Provide the (x, y) coordinate of the cell's center where the given text is located.  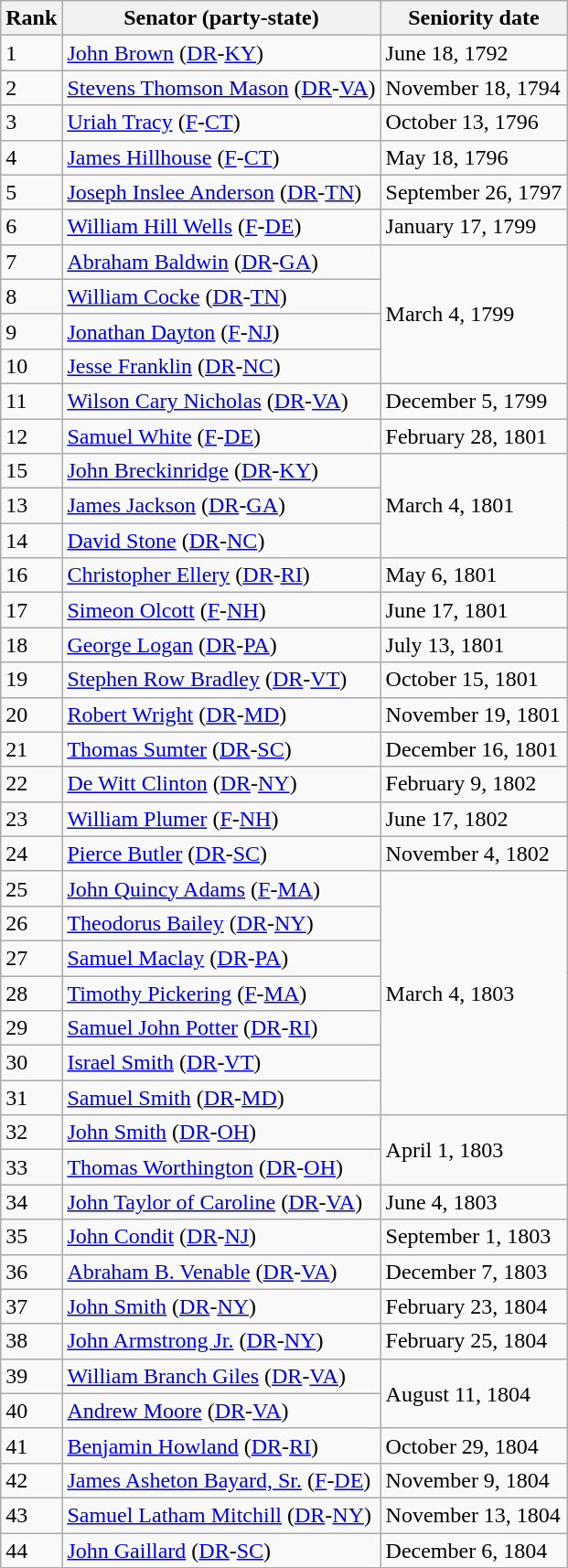
10 (31, 366)
John Smith (DR-NY) (221, 1306)
30 (31, 1063)
16 (31, 575)
June 17, 1802 (474, 819)
June 17, 1801 (474, 610)
November 19, 1801 (474, 714)
William Hill Wells (F-DE) (221, 227)
42 (31, 1480)
October 13, 1796 (474, 123)
June 4, 1803 (474, 1202)
Timothy Pickering (F-MA) (221, 993)
William Plumer (F-NH) (221, 819)
April 1, 1803 (474, 1150)
October 29, 1804 (474, 1445)
14 (31, 541)
28 (31, 993)
26 (31, 923)
John Smith (DR-OH) (221, 1133)
24 (31, 854)
John Armstrong Jr. (DR-NY) (221, 1341)
1 (31, 53)
Andrew Moore (DR-VA) (221, 1411)
21 (31, 749)
23 (31, 819)
John Taylor of Caroline (DR-VA) (221, 1202)
4 (31, 157)
15 (31, 471)
32 (31, 1133)
38 (31, 1341)
November 9, 1804 (474, 1480)
Christopher Ellery (DR-RI) (221, 575)
August 11, 1804 (474, 1393)
May 6, 1801 (474, 575)
September 1, 1803 (474, 1237)
Stephen Row Bradley (DR-VT) (221, 680)
3 (31, 123)
Israel Smith (DR-VT) (221, 1063)
Pierce Butler (DR-SC) (221, 854)
William Branch Giles (DR-VA) (221, 1376)
February 23, 1804 (474, 1306)
Jonathan Dayton (F-NJ) (221, 331)
34 (31, 1202)
19 (31, 680)
Samuel Maclay (DR-PA) (221, 958)
Theodorus Bailey (DR-NY) (221, 923)
John Breckinridge (DR-KY) (221, 471)
John Condit (DR-NJ) (221, 1237)
9 (31, 331)
29 (31, 1028)
James Hillhouse (F-CT) (221, 157)
March 4, 1803 (474, 993)
December 16, 1801 (474, 749)
Jesse Franklin (DR-NC) (221, 366)
November 13, 1804 (474, 1515)
February 9, 1802 (474, 784)
December 5, 1799 (474, 401)
John Brown (DR-KY) (221, 53)
41 (31, 1445)
8 (31, 296)
De Witt Clinton (DR-NY) (221, 784)
March 4, 1799 (474, 314)
September 26, 1797 (474, 192)
36 (31, 1272)
November 18, 1794 (474, 88)
February 28, 1801 (474, 436)
6 (31, 227)
June 18, 1792 (474, 53)
5 (31, 192)
William Cocke (DR-TN) (221, 296)
James Jackson (DR-GA) (221, 506)
27 (31, 958)
40 (31, 1411)
Robert Wright (DR-MD) (221, 714)
22 (31, 784)
7 (31, 262)
Stevens Thomson Mason (DR-VA) (221, 88)
Benjamin Howland (DR-RI) (221, 1445)
July 13, 1801 (474, 645)
25 (31, 888)
October 15, 1801 (474, 680)
Rank (31, 18)
David Stone (DR-NC) (221, 541)
December 6, 1804 (474, 1551)
Simeon Olcott (F-NH) (221, 610)
17 (31, 610)
20 (31, 714)
Uriah Tracy (F-CT) (221, 123)
Samuel White (F-DE) (221, 436)
Samuel Smith (DR-MD) (221, 1098)
33 (31, 1167)
11 (31, 401)
39 (31, 1376)
Samuel John Potter (DR-RI) (221, 1028)
December 7, 1803 (474, 1272)
43 (31, 1515)
George Logan (DR-PA) (221, 645)
Samuel Latham Mitchill (DR-NY) (221, 1515)
November 4, 1802 (474, 854)
James Asheton Bayard, Sr. (F-DE) (221, 1480)
May 18, 1796 (474, 157)
February 25, 1804 (474, 1341)
37 (31, 1306)
Joseph Inslee Anderson (DR-TN) (221, 192)
Abraham B. Venable (DR-VA) (221, 1272)
Senator (party-state) (221, 18)
January 17, 1799 (474, 227)
13 (31, 506)
Wilson Cary Nicholas (DR-VA) (221, 401)
Thomas Worthington (DR-OH) (221, 1167)
35 (31, 1237)
44 (31, 1551)
John Quincy Adams (F-MA) (221, 888)
12 (31, 436)
Seniority date (474, 18)
31 (31, 1098)
Thomas Sumter (DR-SC) (221, 749)
2 (31, 88)
March 4, 1801 (474, 506)
Abraham Baldwin (DR-GA) (221, 262)
John Gaillard (DR-SC) (221, 1551)
18 (31, 645)
